Detect which cell encompasses the target text, then output its [X, Y] center coordinate. 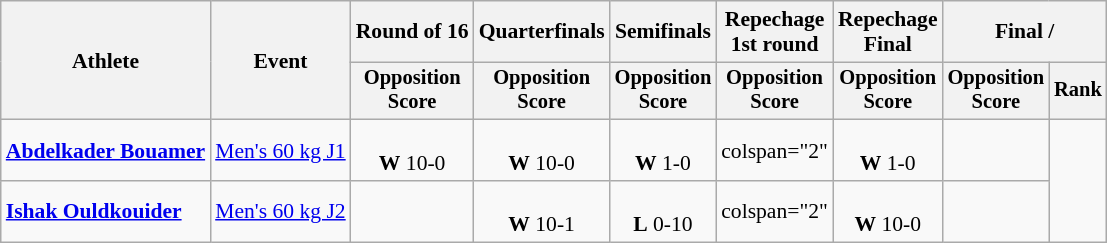
Semifinals [664, 32]
Repechage1st round [774, 32]
Event [280, 60]
Final / [1025, 32]
Athlete [106, 60]
W 10-1 [542, 212]
Quarterfinals [542, 32]
Ishak Ouldkouider [106, 212]
Men's 60 kg J2 [280, 212]
Rank [1078, 91]
L 0-10 [664, 212]
Men's 60 kg J1 [280, 150]
RepechageFinal [888, 32]
Abdelkader Bouamer [106, 150]
Round of 16 [412, 32]
